Return the (X, Y) coordinate for the center point of the cell that contains the specified text.  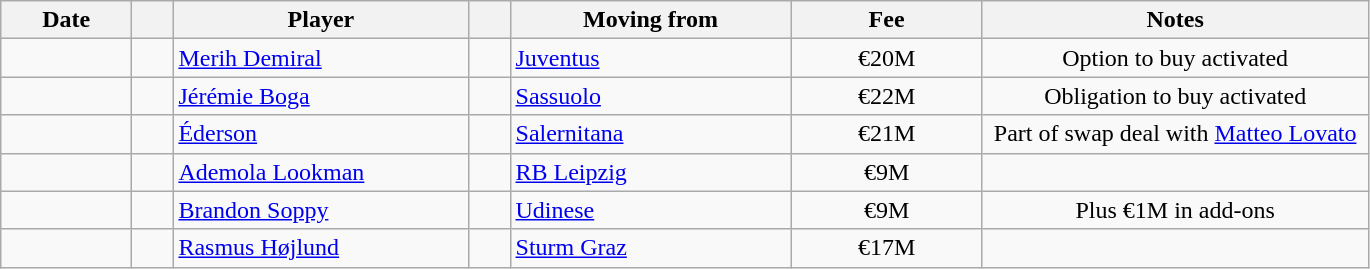
€21M (886, 134)
Juventus (650, 58)
Date (66, 20)
Udinese (650, 210)
€22M (886, 96)
Ademola Lookman (321, 172)
Notes (1175, 20)
RB Leipzig (650, 172)
Obligation to buy activated (1175, 96)
Fee (886, 20)
Sassuolo (650, 96)
Jérémie Boga (321, 96)
€17M (886, 248)
Rasmus Højlund (321, 248)
Player (321, 20)
Éderson (321, 134)
Plus €1M in add-ons (1175, 210)
Part of swap deal with Matteo Lovato (1175, 134)
Moving from (650, 20)
Option to buy activated (1175, 58)
Sturm Graz (650, 248)
Merih Demiral (321, 58)
€20M (886, 58)
Brandon Soppy (321, 210)
Salernitana (650, 134)
